Pinpoint the cell where the given text exists, returning its (X, Y) midpoint coordinate. 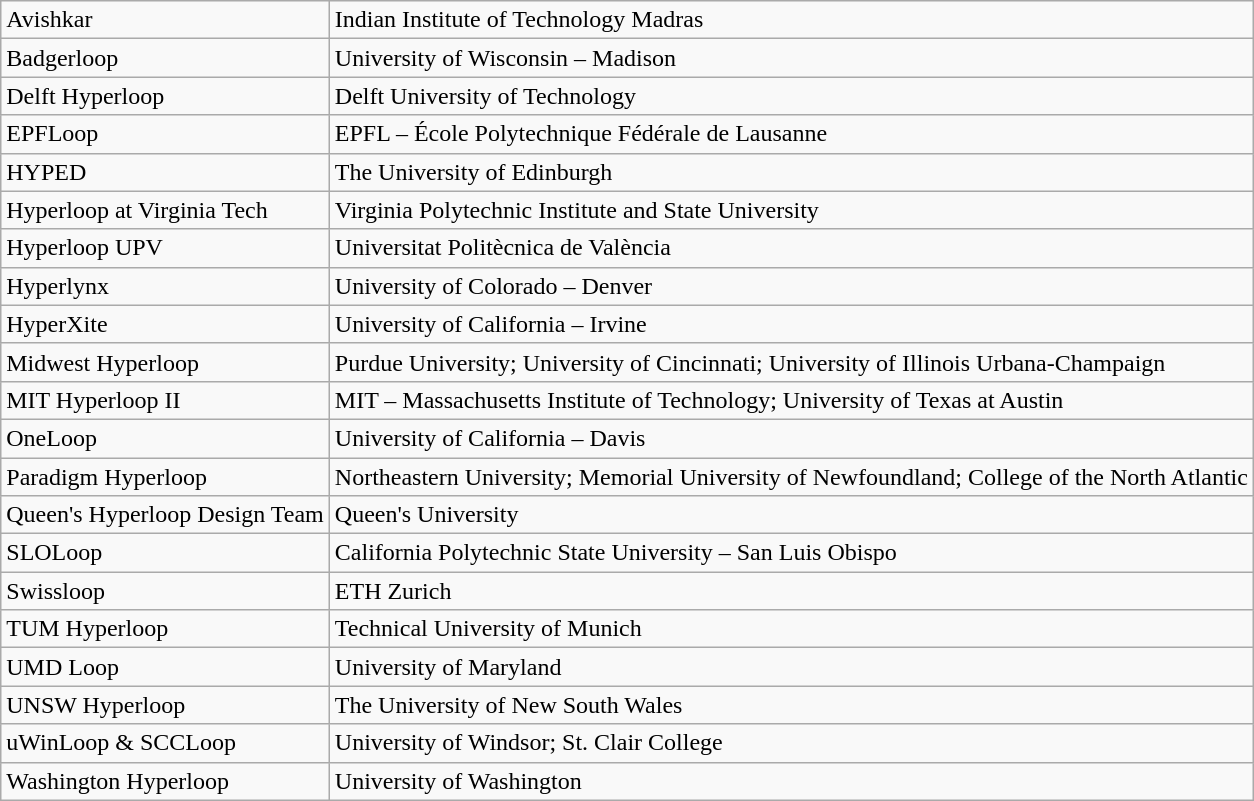
Universitat Politècnica de València (791, 248)
University of Maryland (791, 667)
EPFL – École Polytechnique Fédérale de Lausanne (791, 134)
Hyperloop UPV (166, 248)
SLOLoop (166, 553)
MIT – Massachusetts Institute of Technology; University of Texas at Austin (791, 400)
uWinLoop & SCCLoop (166, 743)
OneLoop (166, 438)
Hyperloop at Virginia Tech (166, 210)
Hyperlynx (166, 286)
Indian Institute of Technology Madras (791, 20)
HyperXite (166, 324)
University of Colorado – Denver (791, 286)
Paradigm Hyperloop (166, 477)
Delft Hyperloop (166, 96)
University of Washington (791, 781)
UNSW Hyperloop (166, 705)
Avishkar (166, 20)
Northeastern University; Memorial University of Newfoundland; College of the North Atlantic (791, 477)
Purdue University; University of Cincinnati; University of Illinois Urbana-Champaign (791, 362)
Swissloop (166, 591)
University of Wisconsin – Madison (791, 58)
University of Windsor; St. Clair College (791, 743)
UMD Loop (166, 667)
Virginia Polytechnic Institute and State University (791, 210)
HYPED (166, 172)
Badgerloop (166, 58)
California Polytechnic State University – San Luis Obispo (791, 553)
Technical University of Munich (791, 629)
The University of New South Wales (791, 705)
MIT Hyperloop II (166, 400)
Queen's Hyperloop Design Team (166, 515)
Queen's University (791, 515)
The University of Edinburgh (791, 172)
Washington Hyperloop (166, 781)
Delft University of Technology (791, 96)
University of California – Irvine (791, 324)
TUM Hyperloop (166, 629)
EPFLoop (166, 134)
University of California – Davis (791, 438)
ETH Zurich (791, 591)
Midwest Hyperloop (166, 362)
